Locate the cell with the specified text and output its [x, y] center coordinate. 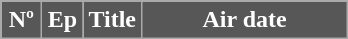
Ep [62, 20]
Title [112, 20]
Nº [22, 20]
Air date [244, 20]
